Detect which cell encompasses the target text, then output its [X, Y] center coordinate. 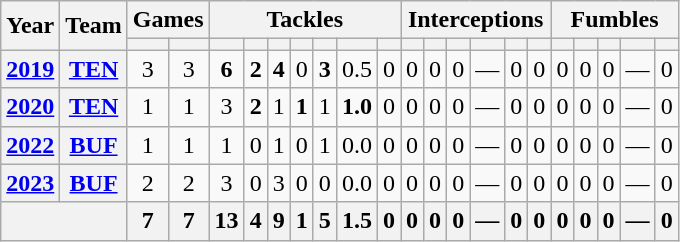
Year [30, 26]
13 [226, 221]
1.0 [356, 107]
2019 [30, 69]
2022 [30, 145]
Team [94, 26]
Fumbles [614, 20]
9 [278, 221]
Tackles [304, 20]
2023 [30, 183]
1.5 [356, 221]
0.5 [356, 69]
6 [226, 69]
Interceptions [475, 20]
Games [168, 20]
2020 [30, 107]
5 [324, 221]
